For the text-containing cell, return its midpoint in [X, Y] coordinate format. 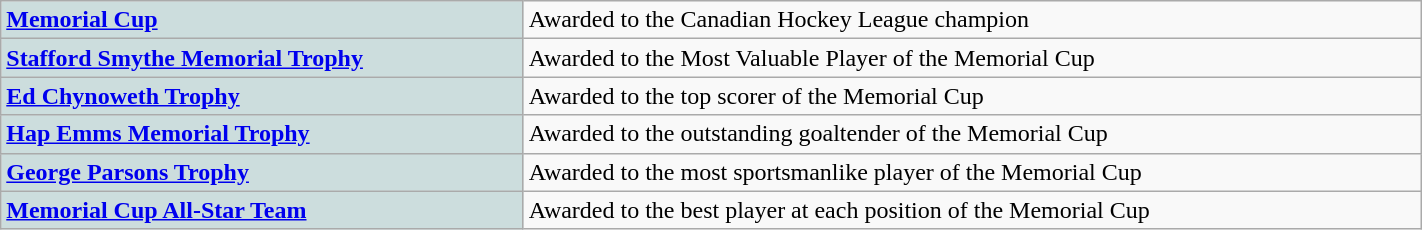
Hap Emms Memorial Trophy [262, 134]
Awarded to the Canadian Hockey League champion [972, 20]
Awarded to the outstanding goaltender of the Memorial Cup [972, 134]
Stafford Smythe Memorial Trophy [262, 58]
Awarded to the most sportsmanlike player of the Memorial Cup [972, 172]
George Parsons Trophy [262, 172]
Ed Chynoweth Trophy [262, 96]
Awarded to the top scorer of the Memorial Cup [972, 96]
Awarded to the Most Valuable Player of the Memorial Cup [972, 58]
Memorial Cup All-Star Team [262, 210]
Awarded to the best player at each position of the Memorial Cup [972, 210]
Memorial Cup [262, 20]
